Provide the [X, Y] coordinate of the cell's center where the given text is located.  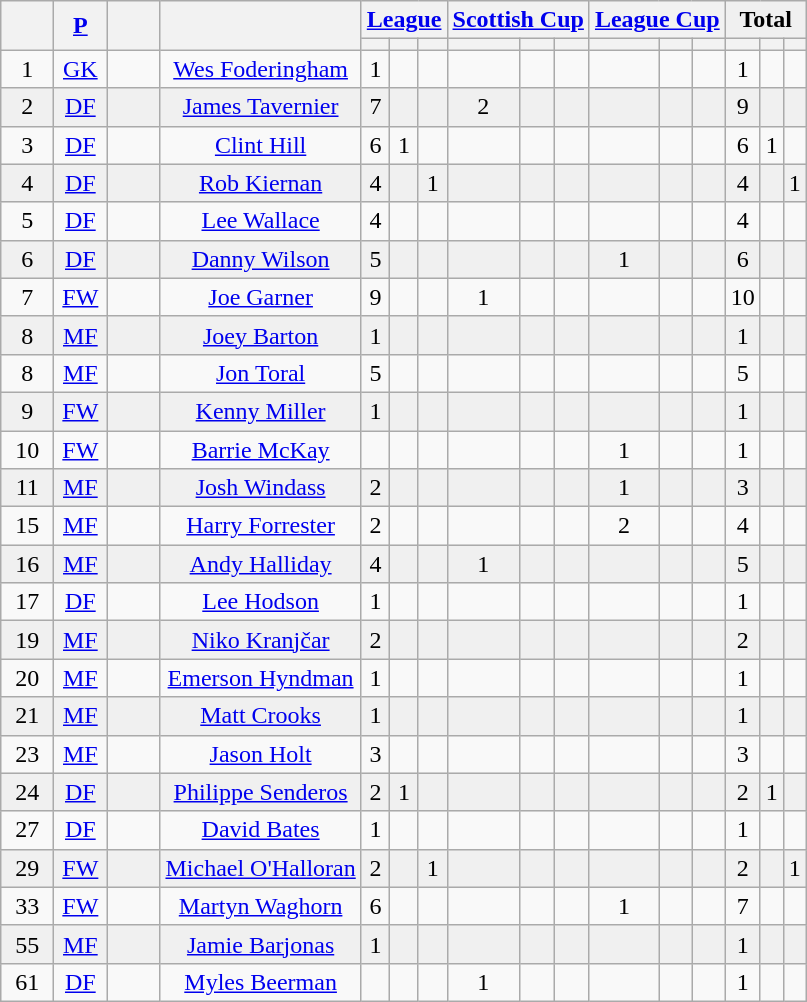
League [404, 20]
55 [28, 944]
Martyn Waghorn [260, 906]
Lee Hodson [260, 602]
Total [766, 20]
Scottish Cup [518, 20]
Josh Windass [260, 488]
15 [28, 526]
Wes Foderingham [260, 69]
Michael O'Halloran [260, 868]
P [80, 26]
Niko Kranjčar [260, 640]
Rob Kiernan [260, 183]
20 [28, 678]
21 [28, 716]
Harry Forrester [260, 526]
Lee Wallace [260, 221]
29 [28, 868]
24 [28, 792]
League Cup [657, 20]
Clint Hill [260, 145]
61 [28, 982]
16 [28, 564]
Philippe Senderos [260, 792]
Joey Barton [260, 335]
James Tavernier [260, 107]
David Bates [260, 830]
Jason Holt [260, 754]
11 [28, 488]
Jon Toral [260, 373]
Andy Halliday [260, 564]
Matt Crooks [260, 716]
Barrie McKay [260, 449]
27 [28, 830]
Joe Garner [260, 297]
Emerson Hyndman [260, 678]
GK [80, 69]
Danny Wilson [260, 259]
17 [28, 602]
Myles Beerman [260, 982]
Jamie Barjonas [260, 944]
19 [28, 640]
23 [28, 754]
Kenny Miller [260, 411]
33 [28, 906]
